Extract the [x, y] coordinate from the center of the cell holding the provided text.  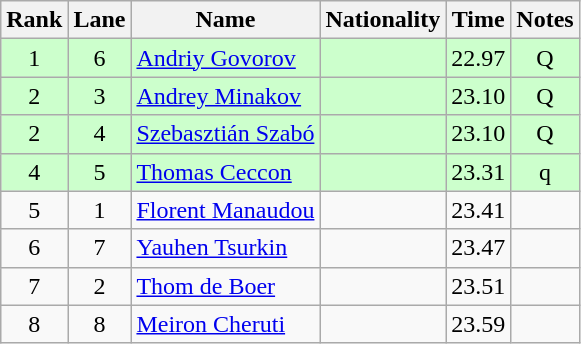
23.31 [478, 172]
Nationality [383, 20]
23.59 [478, 324]
Lane [100, 20]
Florent Manaudou [226, 210]
Szebasztián Szabó [226, 134]
Time [478, 20]
23.51 [478, 286]
Thomas Ceccon [226, 172]
q [545, 172]
Name [226, 20]
23.41 [478, 210]
Andrey Minakov [226, 96]
23.47 [478, 248]
Andriy Govorov [226, 58]
Yauhen Tsurkin [226, 248]
22.97 [478, 58]
Notes [545, 20]
Thom de Boer [226, 286]
Rank [34, 20]
Meiron Cheruti [226, 324]
3 [100, 96]
